Search for the cell housing the specified text and yield its [X, Y] center coordinate. 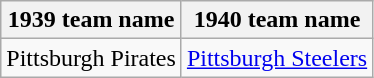
Pittsburgh Steelers [276, 58]
1940 team name [276, 20]
Pittsburgh Pirates [92, 58]
1939 team name [92, 20]
